Search for the cell housing the specified text and yield its (X, Y) center coordinate. 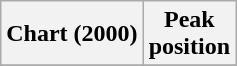
Peakposition (189, 34)
Chart (2000) (72, 34)
